Return the [X, Y] coordinate for the center point of the cell that contains the specified text.  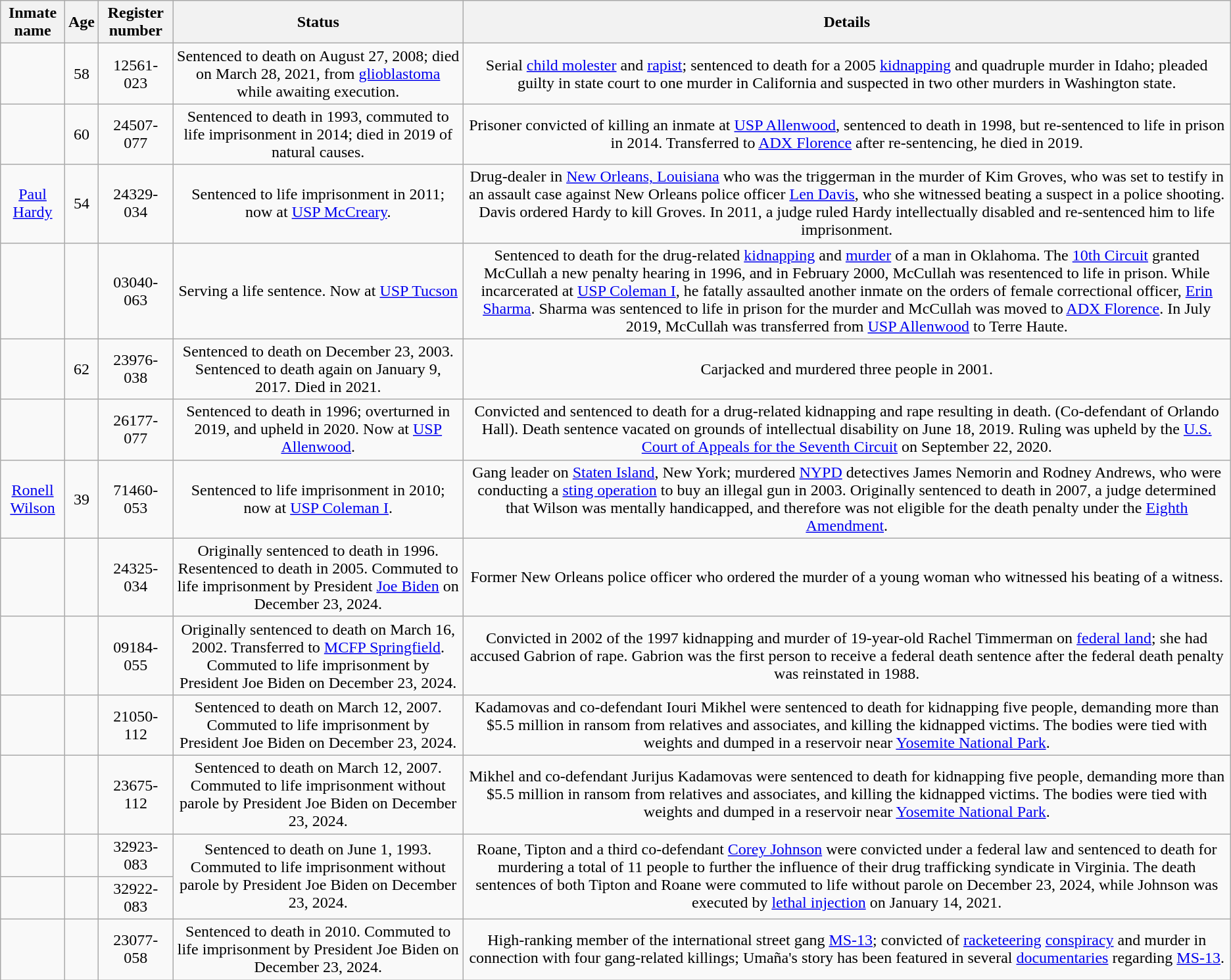
Sentenced to life imprisonment in 2011; now at USP McCreary. [318, 204]
Sentenced to death on March 12, 2007. Commuted to life imprisonment by President Joe Biden on December 23, 2024. [318, 725]
23976-038 [135, 369]
12561-023 [135, 74]
24325-034 [135, 577]
09184-055 [135, 655]
71460-053 [135, 499]
23077-058 [135, 950]
58 [82, 74]
Ronell Wilson [33, 499]
03040-063 [135, 291]
24329-034 [135, 204]
60 [82, 134]
62 [82, 369]
Sentenced to death in 1996; overturned in 2019, and upheld in 2020. Now at USP Allenwood. [318, 429]
Originally sentenced to death in 1996. Resentenced to death in 2005. Commuted to life imprisonment by President Joe Biden on December 23, 2024. [318, 577]
Serving a life sentence. Now at USP Tucson [318, 291]
Paul Hardy [33, 204]
Sentenced to death on June 1, 1993. Commuted to life imprisonment without parole by President Joe Biden on December 23, 2024. [318, 877]
26177-077 [135, 429]
Register number [135, 22]
Status [318, 22]
32922-083 [135, 898]
Sentenced to death in 2010. Commuted to life imprisonment by President Joe Biden on December 23, 2024. [318, 950]
Sentenced to death on December 23, 2003. Sentenced to death again on January 9, 2017. Died in 2021. [318, 369]
Sentenced to death in 1993, commuted to life imprisonment in 2014; died in 2019 of natural causes. [318, 134]
23675-112 [135, 795]
Sentenced to life imprisonment in 2010; now at USP Coleman I. [318, 499]
Details [847, 22]
Former New Orleans police officer who ordered the murder of a young woman who witnessed his beating of a witness. [847, 577]
32923-083 [135, 855]
24507-077 [135, 134]
Sentenced to death on August 27, 2008; died on March 28, 2021, from glioblastoma while awaiting execution. [318, 74]
Carjacked and murdered three people in 2001. [847, 369]
21050-112 [135, 725]
39 [82, 499]
Inmate name [33, 22]
Age [82, 22]
Sentenced to death on March 12, 2007. Commuted to life imprisonment without parole by President Joe Biden on December 23, 2024. [318, 795]
54 [82, 204]
